Provide the (x, y) coordinate of the cell's center where the given text is located.  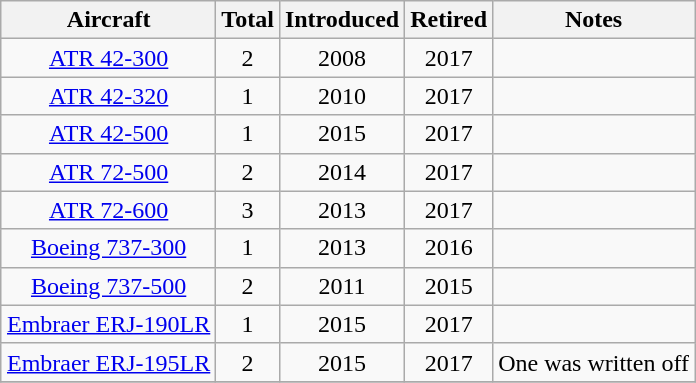
Embraer ERJ-190LR (108, 324)
ATR 72-600 (108, 210)
ATR 72-500 (108, 172)
2016 (449, 248)
One was written off (594, 362)
Boeing 737-500 (108, 286)
Total (248, 20)
ATR 42-300 (108, 58)
Aircraft (108, 20)
2008 (342, 58)
Notes (594, 20)
ATR 42-500 (108, 134)
Boeing 737-300 (108, 248)
3 (248, 210)
Introduced (342, 20)
2011 (342, 286)
ATR 42-320 (108, 96)
2010 (342, 96)
2014 (342, 172)
Embraer ERJ-195LR (108, 362)
Retired (449, 20)
